Locate the cell with the specified text and output its (x, y) center coordinate. 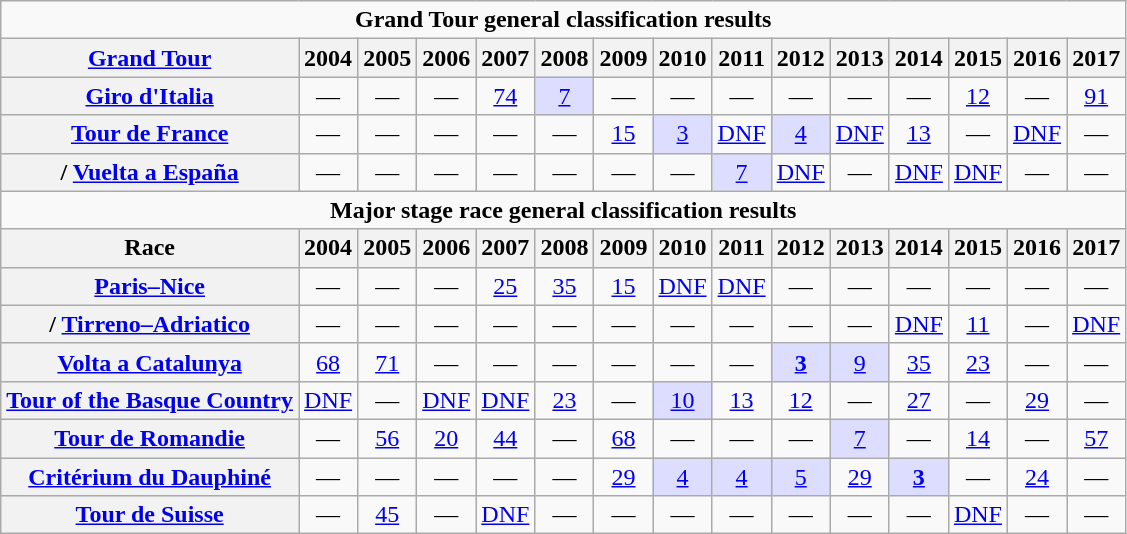
27 (918, 400)
24 (1038, 477)
Tour of the Basque Country (150, 400)
Grand Tour general classification results (564, 20)
Tour de Romandie (150, 438)
5 (800, 477)
10 (682, 400)
14 (978, 438)
Paris–Nice (150, 286)
Tour de France (150, 134)
56 (388, 438)
45 (388, 515)
74 (506, 96)
71 (388, 362)
Race (150, 248)
44 (506, 438)
91 (1096, 96)
/ Vuelta a España (150, 172)
Major stage race general classification results (564, 210)
/ Tirreno–Adriatico (150, 324)
20 (446, 438)
25 (506, 286)
Giro d'Italia (150, 96)
11 (978, 324)
57 (1096, 438)
Grand Tour (150, 58)
9 (860, 362)
Critérium du Dauphiné (150, 477)
Volta a Catalunya (150, 362)
Tour de Suisse (150, 515)
